Determine the [x, y] coordinate at the center of the cell enclosing the given text.  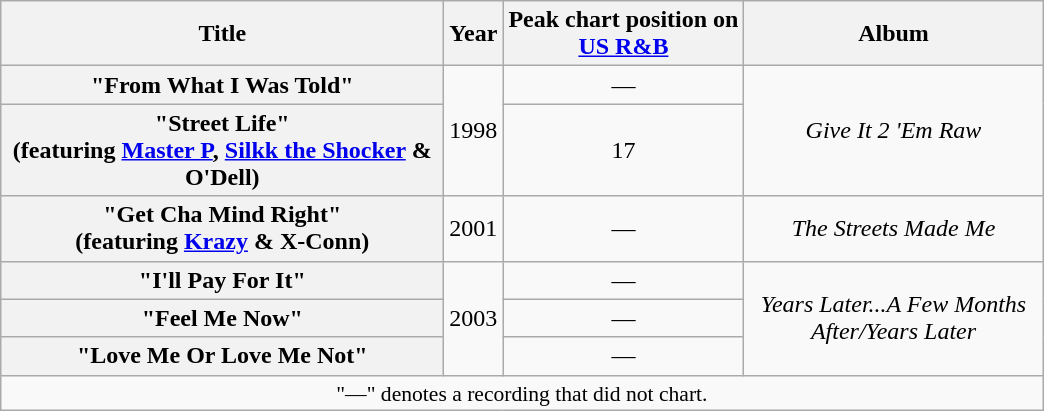
Peak chart position onUS R&B [624, 34]
"From What I Was Told" [222, 85]
"Street Life"(featuring Master P, Silkk the Shocker & O'Dell) [222, 150]
Give It 2 'Em Raw [894, 131]
"I'll Pay For It" [222, 280]
Year [474, 34]
The Streets Made Me [894, 228]
"Feel Me Now" [222, 318]
1998 [474, 131]
2003 [474, 318]
"Get Cha Mind Right"(featuring Krazy & X-Conn) [222, 228]
Album [894, 34]
2001 [474, 228]
"Love Me Or Love Me Not" [222, 356]
Years Later...A Few Months After/Years Later [894, 318]
Title [222, 34]
"—" denotes a recording that did not chart. [522, 393]
17 [624, 150]
